Return (X, Y) of the center of cell containing provided text 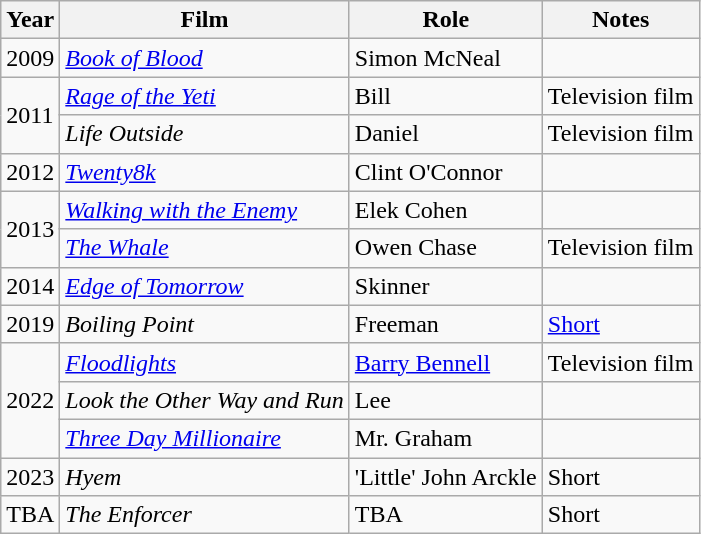
Mr. Graham (446, 438)
2022 (30, 400)
Lee (446, 400)
Twenty8k (204, 172)
Daniel (446, 134)
Simon McNeal (446, 58)
2009 (30, 58)
Owen Chase (446, 248)
The Enforcer (204, 515)
Bill (446, 96)
2013 (30, 229)
The Whale (204, 248)
'Little' John Arckle (446, 477)
Film (204, 20)
Floodlights (204, 362)
Barry Bennell (446, 362)
Elek Cohen (446, 210)
Freeman (446, 324)
2014 (30, 286)
2023 (30, 477)
Hyem (204, 477)
2012 (30, 172)
Edge of Tomorrow (204, 286)
2019 (30, 324)
Clint O'Connor (446, 172)
2011 (30, 115)
Three Day Millionaire (204, 438)
Walking with the Enemy (204, 210)
Book of Blood (204, 58)
Skinner (446, 286)
Year (30, 20)
Boiling Point (204, 324)
Life Outside (204, 134)
Notes (620, 20)
Role (446, 20)
Rage of the Yeti (204, 96)
Look the Other Way and Run (204, 400)
